Find where the given text appears and provide that cell's center as [X, Y] coordinate. 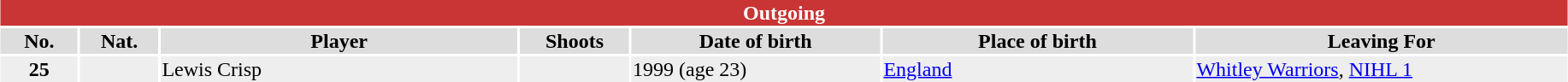
Shoots [575, 41]
1999 (age 23) [755, 69]
Lewis Crisp [339, 69]
England [1038, 69]
Date of birth [755, 41]
Nat. [120, 41]
Place of birth [1038, 41]
Outgoing [783, 13]
Player [339, 41]
Whitley Warriors, NIHL 1 [1382, 69]
Leaving For [1382, 41]
No. [39, 41]
25 [39, 69]
